Identify which cell holds the provided text, then report its (X, Y) central coordinate. 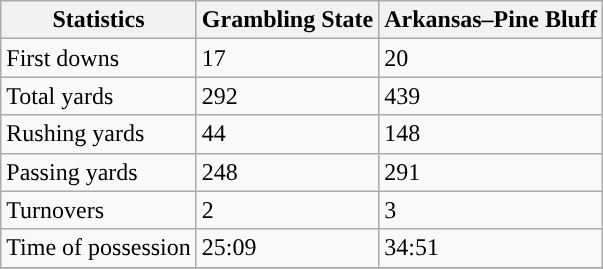
34:51 (491, 248)
2 (287, 210)
Arkansas–Pine Bluff (491, 20)
248 (287, 172)
First downs (99, 58)
291 (491, 172)
25:09 (287, 248)
148 (491, 134)
Rushing yards (99, 134)
44 (287, 134)
17 (287, 58)
Passing yards (99, 172)
Total yards (99, 96)
Grambling State (287, 20)
439 (491, 96)
20 (491, 58)
Turnovers (99, 210)
3 (491, 210)
292 (287, 96)
Time of possession (99, 248)
Statistics (99, 20)
